Output the (X, Y) coordinate of the center of the cell containing the given text.  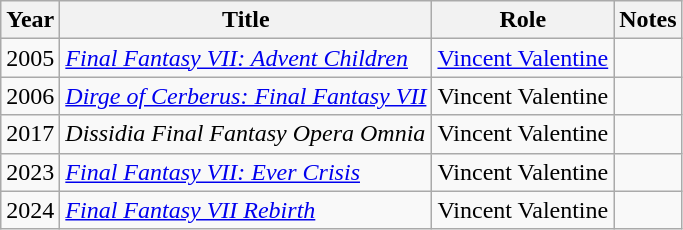
Year (30, 20)
Dirge of Cerberus: Final Fantasy VII (246, 96)
2024 (30, 210)
2017 (30, 134)
Title (246, 20)
Dissidia Final Fantasy Opera Omnia (246, 134)
2023 (30, 172)
Final Fantasy VII: Ever Crisis (246, 172)
Notes (648, 20)
Final Fantasy VII Rebirth (246, 210)
2005 (30, 58)
2006 (30, 96)
Role (523, 20)
Final Fantasy VII: Advent Children (246, 58)
